Extract the [x, y] coordinate from the center of the cell holding the provided text.  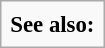
See also: [52, 24]
